Determine the (X, Y) coordinate at the center of the cell enclosing the given text.  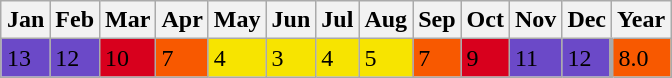
Mar (128, 20)
Feb (75, 20)
Jun (291, 20)
13 (25, 58)
5 (386, 58)
Sep (437, 20)
Jan (25, 20)
Jul (338, 20)
Year (642, 20)
Dec (587, 20)
10 (128, 58)
Oct (485, 20)
Apr (182, 20)
3 (291, 58)
Nov (535, 20)
11 (535, 58)
May (237, 20)
Aug (386, 20)
9 (485, 58)
8.0 (642, 58)
